Pinpoint the cell where the given text exists, returning its [x, y] midpoint coordinate. 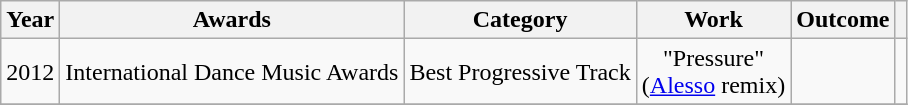
Outcome [843, 20]
Best Progressive Track [520, 72]
International Dance Music Awards [232, 72]
Category [520, 20]
Year [30, 20]
2012 [30, 72]
Awards [232, 20]
"Pressure"(Alesso remix) [713, 72]
Work [713, 20]
